Search for the cell housing the specified text and yield its [X, Y] center coordinate. 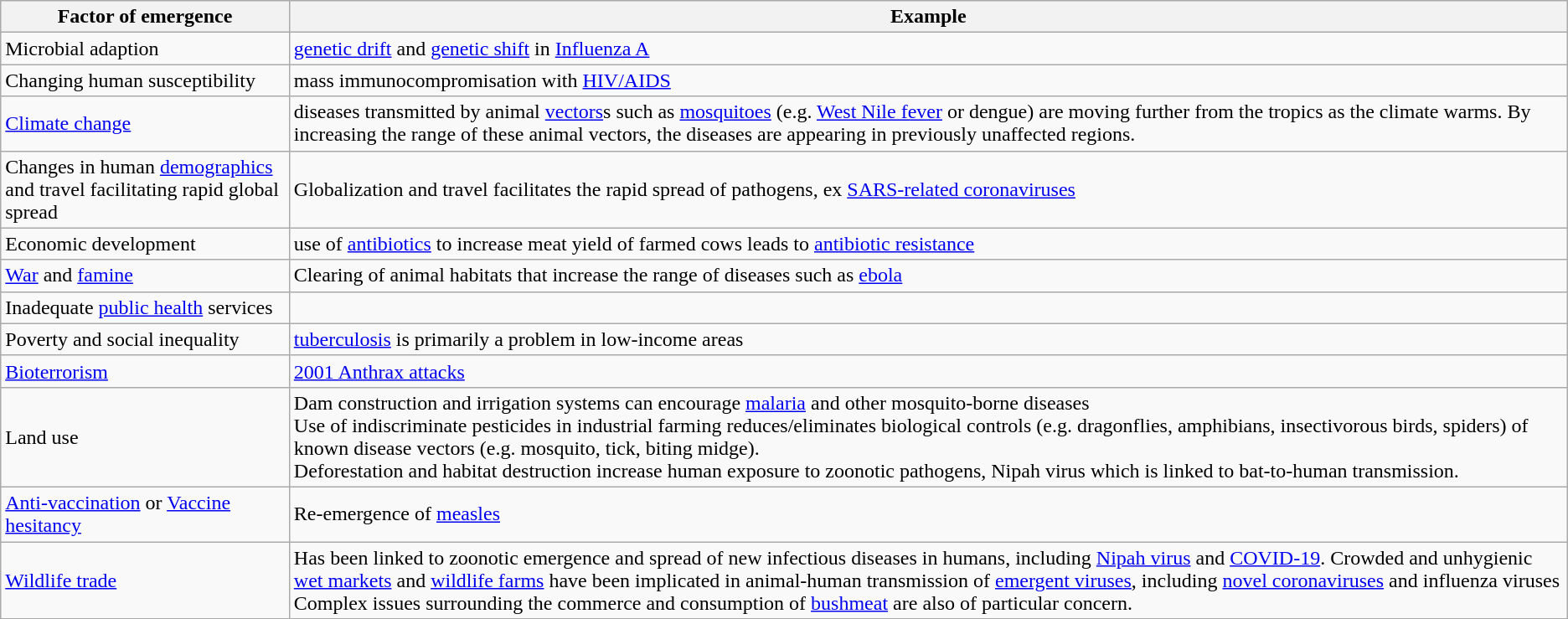
Inadequate public health services [146, 307]
Economic development [146, 244]
Wildlife trade [146, 580]
tuberculosis is primarily a problem in low-income areas [928, 339]
Factor of emergence [146, 17]
Changes in human demographics and travel facilitating rapid global spread [146, 189]
Clearing of animal habitats that increase the range of diseases such as ebola [928, 276]
Climate change [146, 124]
Poverty and social inequality [146, 339]
genetic drift and genetic shift in Influenza A [928, 49]
Microbial adaption [146, 49]
2001 Anthrax attacks [928, 371]
use of antibiotics to increase meat yield of farmed cows leads to antibiotic resistance [928, 244]
Example [928, 17]
Anti-vaccination or Vaccine hesitancy [146, 514]
War and famine [146, 276]
Land use [146, 437]
Bioterrorism [146, 371]
Re-emergence of measles [928, 514]
mass immunocompromisation with HIV/AIDS [928, 80]
Globalization and travel facilitates the rapid spread of pathogens, ex SARS-related coronaviruses [928, 189]
Changing human susceptibility [146, 80]
